Output the (X, Y) coordinate of the center of the cell containing the given text.  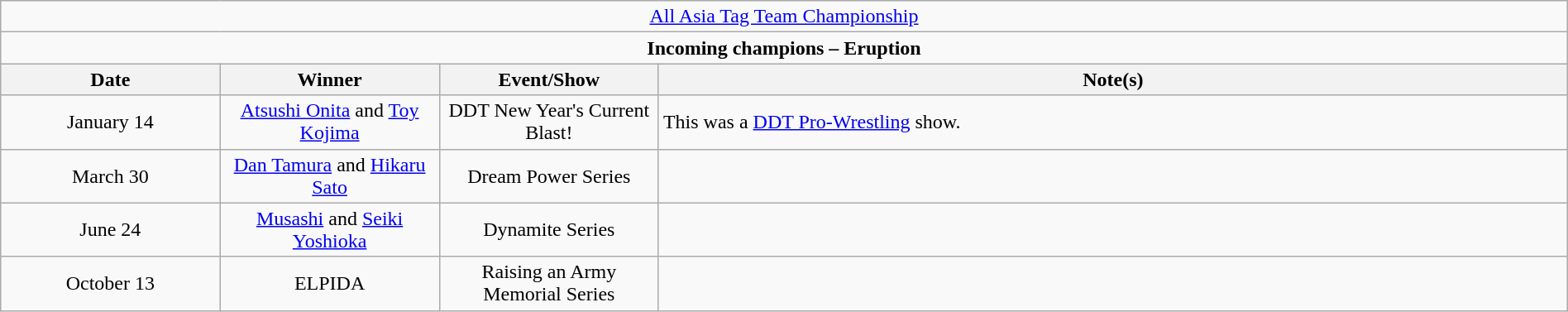
Dan Tamura and Hikaru Sato (329, 175)
All Asia Tag Team Championship (784, 17)
Note(s) (1113, 79)
October 13 (111, 283)
Dream Power Series (549, 175)
Raising an Army Memorial Series (549, 283)
Event/Show (549, 79)
ELPIDA (329, 283)
June 24 (111, 230)
This was a DDT Pro-Wrestling show. (1113, 122)
Dynamite Series (549, 230)
March 30 (111, 175)
DDT New Year's Current Blast! (549, 122)
January 14 (111, 122)
Winner (329, 79)
Incoming champions – Eruption (784, 48)
Date (111, 79)
Atsushi Onita and Toy Kojima (329, 122)
Musashi and Seiki Yoshioka (329, 230)
